Scan for the cell matching the given text and deliver its [X, Y] coordinate at center. 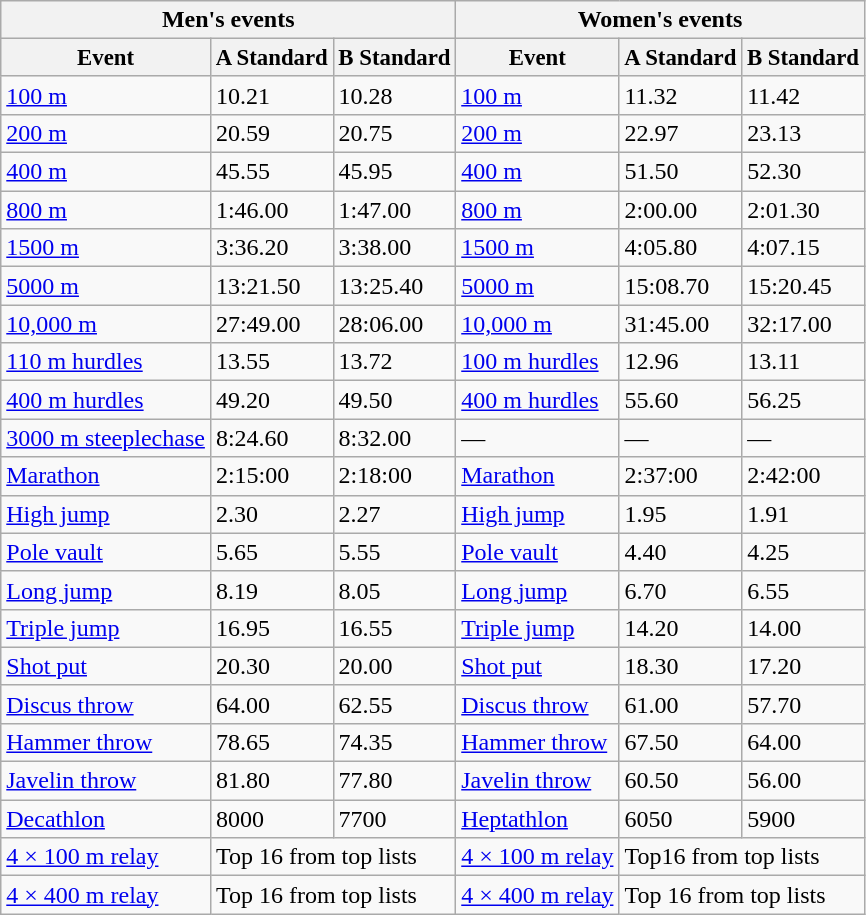
8.19 [272, 590]
6050 [680, 819]
27:49.00 [272, 324]
51.50 [680, 172]
2.30 [272, 514]
49.20 [272, 400]
5.65 [272, 552]
31:45.00 [680, 324]
45.95 [394, 172]
2:42:00 [804, 476]
11.42 [804, 95]
45.55 [272, 172]
22.97 [680, 133]
4.40 [680, 552]
13:25.40 [394, 286]
100 m hurdles [538, 362]
60.50 [680, 781]
14.20 [680, 628]
Decathlon [106, 819]
4:07.15 [804, 248]
4.25 [804, 552]
56.00 [804, 781]
20.00 [394, 666]
6.70 [680, 590]
56.25 [804, 400]
2:18:00 [394, 476]
8.05 [394, 590]
2:37:00 [680, 476]
1.95 [680, 514]
8000 [272, 819]
61.00 [680, 704]
1:47.00 [394, 210]
13.11 [804, 362]
13.72 [394, 362]
Top16 from top lists [742, 857]
4:05.80 [680, 248]
1:46.00 [272, 210]
28:06.00 [394, 324]
16.55 [394, 628]
77.80 [394, 781]
Heptathlon [538, 819]
55.60 [680, 400]
11.32 [680, 95]
67.50 [680, 742]
20.30 [272, 666]
20.75 [394, 133]
10.21 [272, 95]
15:08.70 [680, 286]
16.95 [272, 628]
20.59 [272, 133]
8:32.00 [394, 438]
32:17.00 [804, 324]
23.13 [804, 133]
13:21.50 [272, 286]
13.55 [272, 362]
6.55 [804, 590]
2.27 [394, 514]
5900 [804, 819]
Men's events [228, 20]
2:01.30 [804, 210]
49.50 [394, 400]
17.20 [804, 666]
2:00.00 [680, 210]
14.00 [804, 628]
62.55 [394, 704]
3:36.20 [272, 248]
8:24.60 [272, 438]
78.65 [272, 742]
3:38.00 [394, 248]
57.70 [804, 704]
Women's events [660, 20]
1.91 [804, 514]
15:20.45 [804, 286]
7700 [394, 819]
81.80 [272, 781]
52.30 [804, 172]
110 m hurdles [106, 362]
3000 m steeplechase [106, 438]
2:15:00 [272, 476]
74.35 [394, 742]
12.96 [680, 362]
5.55 [394, 552]
10.28 [394, 95]
18.30 [680, 666]
